Identify which cell holds the provided text, then report its (X, Y) central coordinate. 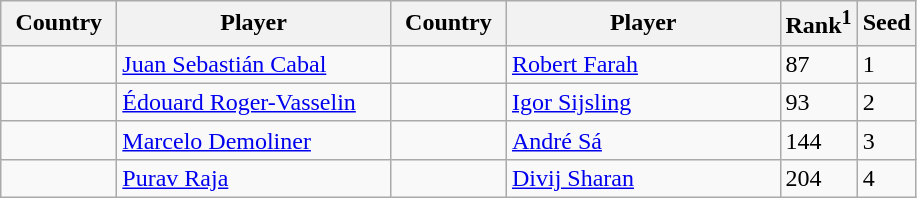
1 (886, 64)
André Sá (643, 140)
3 (886, 140)
Igor Sijsling (643, 102)
204 (818, 178)
Marcelo Demoliner (254, 140)
93 (818, 102)
Juan Sebastián Cabal (254, 64)
2 (886, 102)
87 (818, 64)
Purav Raja (254, 178)
Rank1 (818, 24)
144 (818, 140)
Seed (886, 24)
Robert Farah (643, 64)
4 (886, 178)
Divij Sharan (643, 178)
Édouard Roger-Vasselin (254, 102)
